Search for the cell housing the specified text and yield its (X, Y) center coordinate. 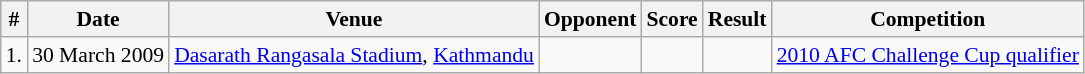
30 March 2009 (98, 55)
Competition (928, 19)
Opponent (590, 19)
Score (672, 19)
2010 AFC Challenge Cup qualifier (928, 55)
Result (738, 19)
Venue (354, 19)
1. (14, 55)
Dasarath Rangasala Stadium, Kathmandu (354, 55)
Date (98, 19)
# (14, 19)
